Capture the cell that displays the provided text and extract its (X, Y) central coordinate. 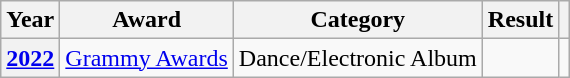
Category (358, 20)
2022 (30, 58)
Award (147, 20)
Dance/Electronic Album (358, 58)
Result (520, 20)
Grammy Awards (147, 58)
Year (30, 20)
